Provide the (x, y) coordinate of the cell's center where the given text is located.  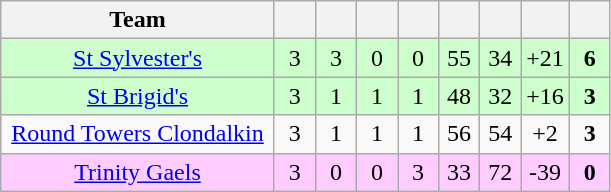
St Brigid's (138, 96)
6 (590, 58)
34 (500, 58)
St Sylvester's (138, 58)
+16 (546, 96)
Round Towers Clondalkin (138, 134)
56 (460, 134)
+2 (546, 134)
54 (500, 134)
Trinity Gaels (138, 172)
55 (460, 58)
48 (460, 96)
33 (460, 172)
32 (500, 96)
72 (500, 172)
Team (138, 20)
+21 (546, 58)
-39 (546, 172)
